Output the [X, Y] coordinate of the center of the cell containing the given text.  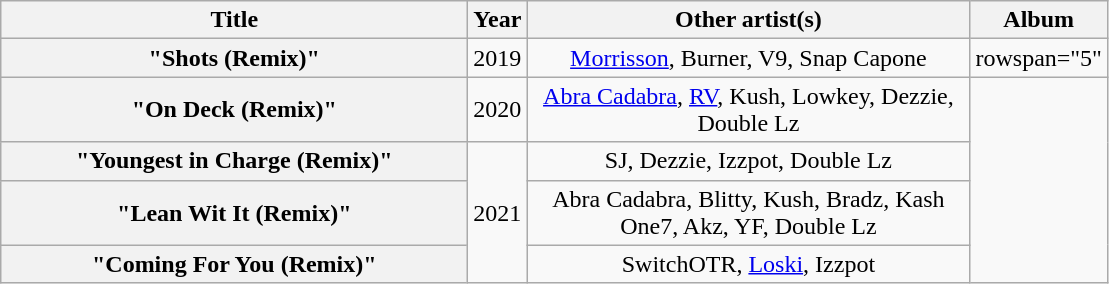
2020 [498, 110]
Title [234, 20]
"Shots (Remix)" [234, 58]
"Youngest in Charge (Remix)" [234, 161]
SwitchOTR, Loski, Izzpot [748, 264]
"Lean Wit It (Remix)" [234, 212]
Abra Cadabra, RV, Kush, Lowkey, Dezzie, Double Lz [748, 110]
Morrisson, Burner, V9, Snap Capone [748, 58]
SJ, Dezzie, Izzpot, Double Lz [748, 161]
Abra Cadabra, Blitty, Kush, Bradz, Kash One7, Akz, YF, Double Lz [748, 212]
2019 [498, 58]
"On Deck (Remix)" [234, 110]
2021 [498, 212]
"Coming For You (Remix)" [234, 264]
Year [498, 20]
Album [1039, 20]
Other artist(s) [748, 20]
rowspan="5" [1039, 58]
